Identify which cell holds the provided text, then report its [x, y] central coordinate. 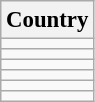
Country [48, 20]
